Identify which cell holds the provided text, then report its [X, Y] central coordinate. 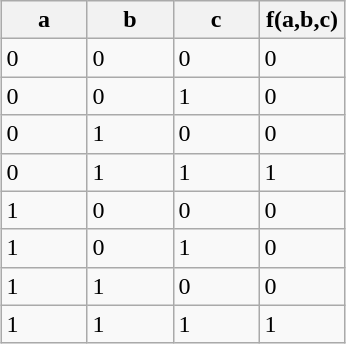
f(a,b,c) [302, 20]
b [130, 20]
c [216, 20]
a [44, 20]
